Search for the cell housing the specified text and yield its [X, Y] center coordinate. 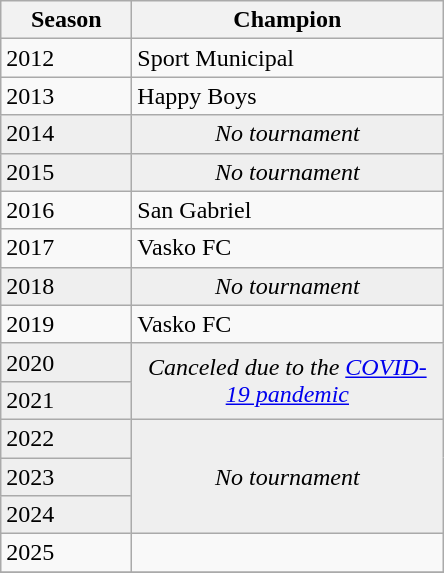
2016 [66, 210]
2020 [66, 362]
Happy Boys [288, 96]
2013 [66, 96]
2022 [66, 438]
2019 [66, 324]
2015 [66, 172]
2023 [66, 477]
2021 [66, 400]
2012 [66, 58]
2017 [66, 248]
Season [66, 20]
2025 [66, 553]
2018 [66, 286]
Champion [288, 20]
2024 [66, 515]
Sport Municipal [288, 58]
2014 [66, 134]
Canceled due to the COVID-19 pandemic [288, 381]
San Gabriel [288, 210]
